Search for the cell housing the specified text and yield its (x, y) center coordinate. 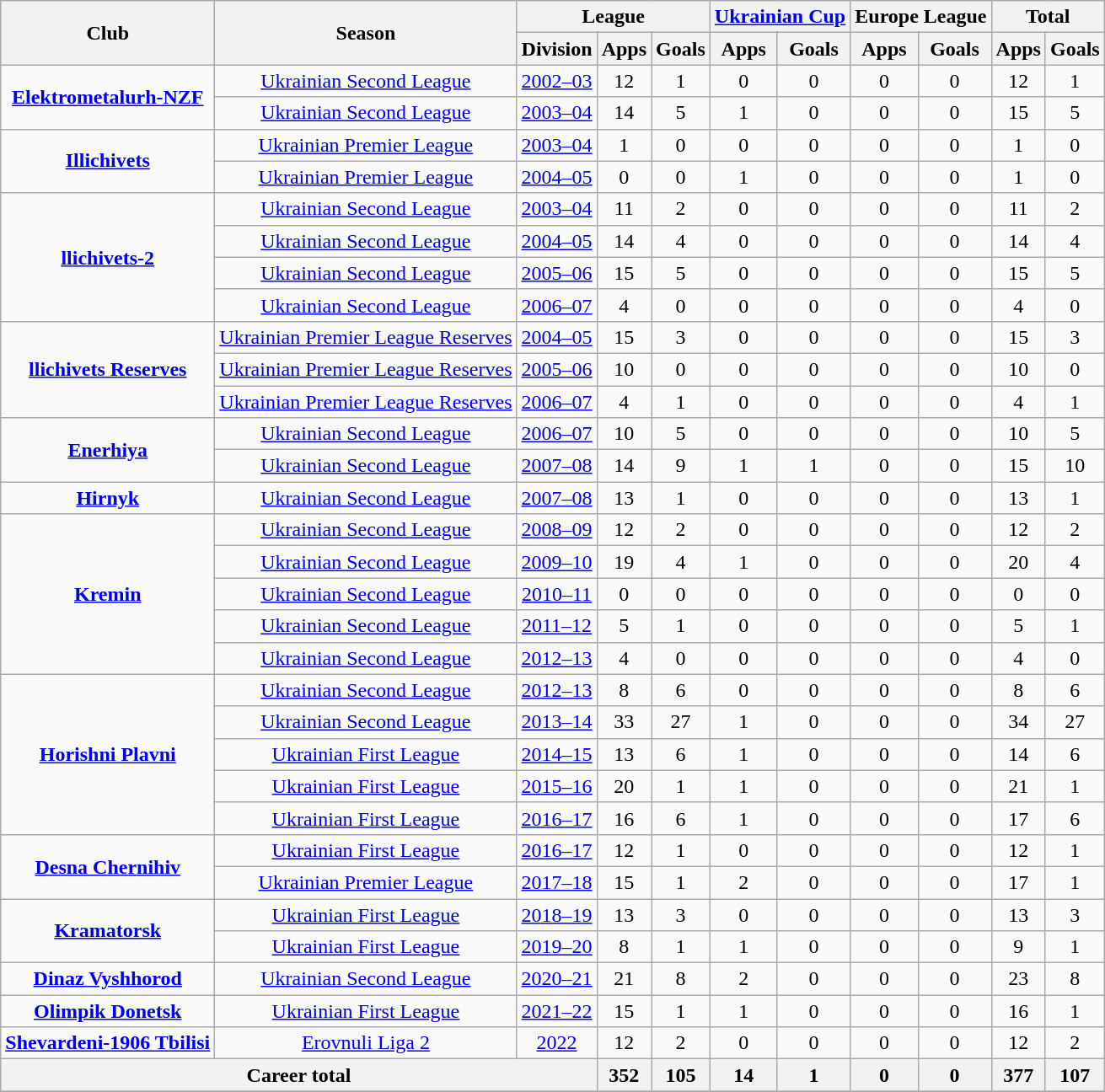
Europe League (920, 17)
2002–03 (556, 81)
19 (624, 562)
2018–19 (556, 914)
League (614, 17)
2015–16 (556, 786)
34 (1018, 722)
Erovnuli Liga 2 (366, 1043)
Elektrometalurh-NZF (108, 97)
Horishni Plavni (108, 754)
Dinaz Vyshhorod (108, 979)
33 (624, 722)
2014–15 (556, 754)
2022 (556, 1043)
352 (624, 1075)
Kramatorsk (108, 930)
2019–20 (556, 947)
Hirnyk (108, 498)
2010–11 (556, 594)
2017–18 (556, 882)
Division (556, 49)
Club (108, 33)
2008–09 (556, 530)
llichivets Reserves (108, 369)
Illichivets (108, 161)
377 (1018, 1075)
llichivets-2 (108, 257)
2013–14 (556, 722)
2011–12 (556, 626)
Enerhiya (108, 450)
Desna Chernihiv (108, 866)
Kremin (108, 594)
23 (1018, 979)
Season (366, 33)
105 (681, 1075)
Total (1048, 17)
107 (1075, 1075)
Olimpik Donetsk (108, 1011)
Shevardeni-1906 Tbilisi (108, 1043)
2020–21 (556, 979)
2009–10 (556, 562)
2021–22 (556, 1011)
Ukrainian Cup (780, 17)
Career total (298, 1075)
